Provide the (X, Y) coordinate of the cell's center where the given text is located.  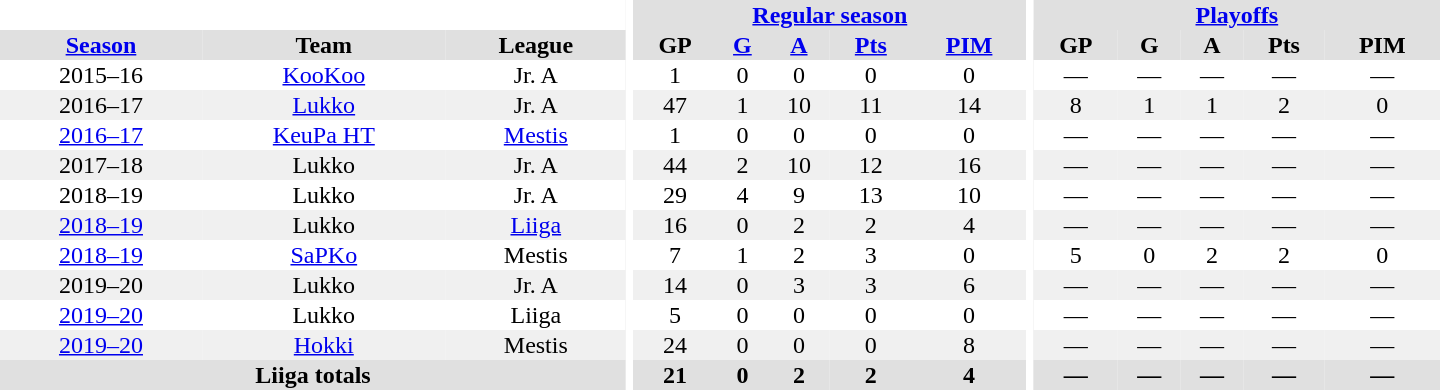
7 (675, 255)
12 (870, 165)
11 (870, 105)
Playoffs (1237, 15)
44 (675, 165)
6 (968, 285)
KeuPa HT (324, 135)
13 (870, 195)
Season (101, 45)
Team (324, 45)
Liiga totals (313, 375)
47 (675, 105)
21 (675, 375)
2017–18 (101, 165)
24 (675, 345)
KooKoo (324, 75)
League (536, 45)
2015–16 (101, 75)
29 (675, 195)
Regular season (830, 15)
Hokki (324, 345)
9 (800, 195)
SaPKo (324, 255)
